Return (x, y) of the center of cell containing provided text 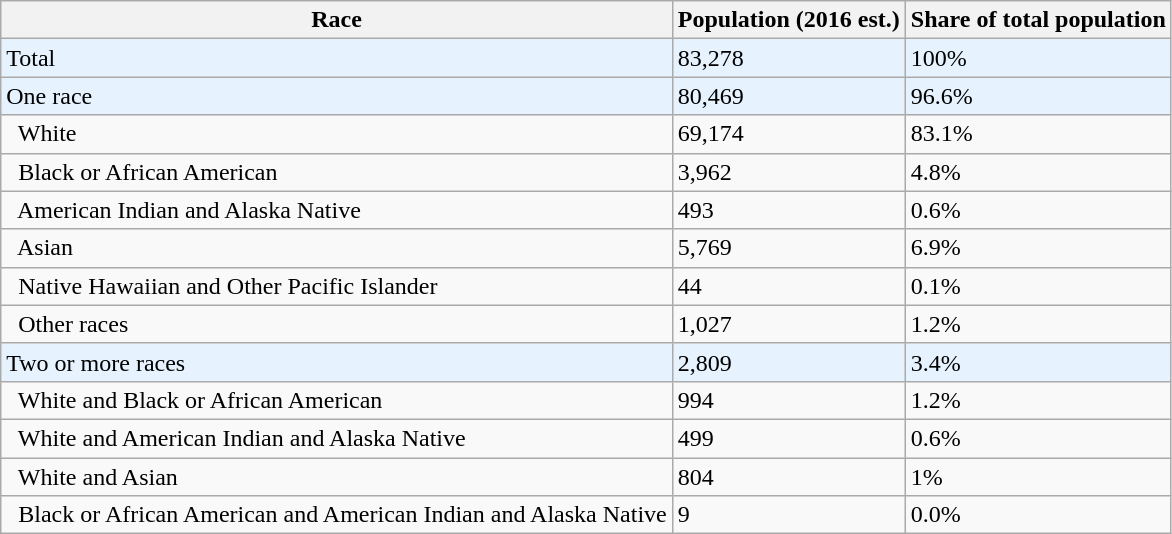
Total (337, 58)
3.4% (1038, 362)
White (337, 134)
1,027 (788, 324)
0.0% (1038, 515)
4.8% (1038, 172)
2,809 (788, 362)
Black or African American (337, 172)
Share of total population (1038, 20)
Black or African American and American Indian and Alaska Native (337, 515)
White and Asian (337, 477)
1% (1038, 477)
Native Hawaiian and Other Pacific Islander (337, 286)
804 (788, 477)
83,278 (788, 58)
6.9% (1038, 248)
White and Black or African American (337, 400)
Other races (337, 324)
100% (1038, 58)
994 (788, 400)
96.6% (1038, 96)
0.1% (1038, 286)
44 (788, 286)
Asian (337, 248)
White and American Indian and Alaska Native (337, 438)
80,469 (788, 96)
American Indian and Alaska Native (337, 210)
Race (337, 20)
69,174 (788, 134)
9 (788, 515)
5,769 (788, 248)
Population (2016 est.) (788, 20)
3,962 (788, 172)
499 (788, 438)
83.1% (1038, 134)
Two or more races (337, 362)
493 (788, 210)
One race (337, 96)
